From the cell containing the given text, extract its center point as [x, y] coordinate. 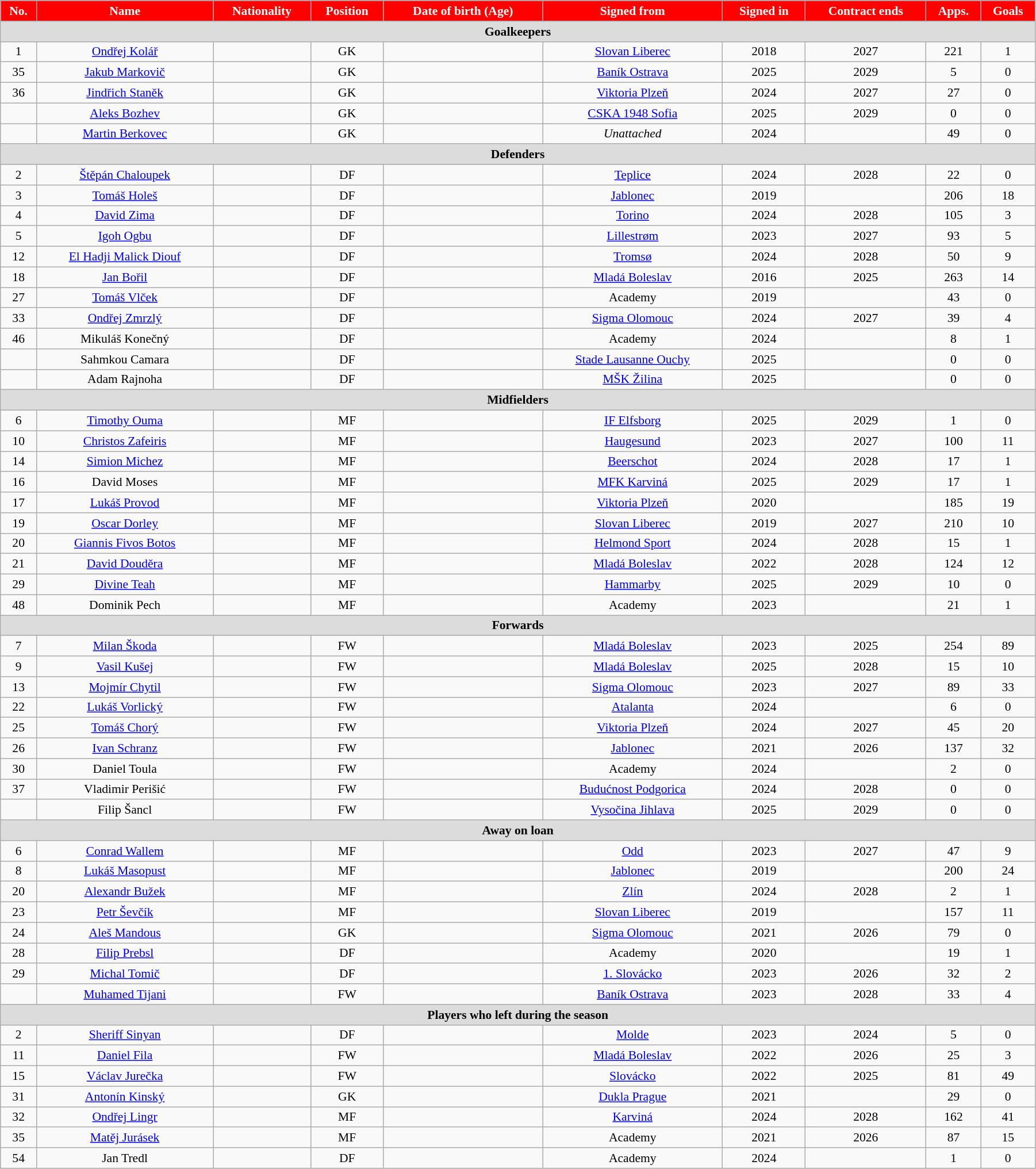
Goalkeepers [518, 32]
Milan Škoda [125, 646]
MFK Karviná [632, 482]
CSKA 1948 Sofia [632, 113]
26 [18, 749]
Simion Michez [125, 462]
81 [953, 1076]
13 [18, 687]
Tomáš Vlček [125, 298]
Apps. [953, 11]
Oscar Dorley [125, 523]
47 [953, 851]
Lukáš Vorlický [125, 707]
David Zima [125, 216]
Away on loan [518, 830]
Defenders [518, 155]
Slovácko [632, 1076]
124 [953, 564]
Torino [632, 216]
28 [18, 953]
Goals [1008, 11]
Vladimir Perišić [125, 789]
IF Elfsborg [632, 421]
Aleš Mandous [125, 933]
43 [953, 298]
Ondřej Lingr [125, 1117]
Vysočina Jihlava [632, 810]
No. [18, 11]
Václav Jurečka [125, 1076]
Giannis Fivos Botos [125, 543]
Hammarby [632, 585]
Helmond Sport [632, 543]
Ondřej Kolář [125, 52]
157 [953, 913]
Igoh Ogbu [125, 236]
48 [18, 605]
Conrad Wallem [125, 851]
Atalanta [632, 707]
Forwards [518, 626]
87 [953, 1138]
El Hadji Malick Diouf [125, 257]
Ondřej Zmrzlý [125, 319]
263 [953, 277]
Matěj Jurásek [125, 1138]
Daniel Toula [125, 769]
Christos Zafeiris [125, 441]
Lillestrøm [632, 236]
Stade Lausanne Ouchy [632, 359]
7 [18, 646]
Unattached [632, 134]
Molde [632, 1035]
Sheriff Sinyan [125, 1035]
Signed in [764, 11]
30 [18, 769]
Nationality [262, 11]
23 [18, 913]
Karviná [632, 1117]
Mojmír Chytil [125, 687]
Lukáš Masopust [125, 871]
2018 [764, 52]
39 [953, 319]
MŠK Žilina [632, 380]
31 [18, 1097]
Filip Šancl [125, 810]
David Moses [125, 482]
1. Slovácko [632, 974]
105 [953, 216]
Contract ends [866, 11]
Tromsø [632, 257]
Štěpán Chaloupek [125, 175]
Signed from [632, 11]
Midfielders [518, 400]
Jakub Markovič [125, 72]
Teplice [632, 175]
Jindřich Staněk [125, 93]
206 [953, 196]
Petr Ševčík [125, 913]
Timothy Ouma [125, 421]
Lukáš Provod [125, 503]
Name [125, 11]
100 [953, 441]
Dominik Pech [125, 605]
162 [953, 1117]
Tomáš Holeš [125, 196]
Odd [632, 851]
Alexandr Bužek [125, 892]
200 [953, 871]
Dukla Prague [632, 1097]
Budućnost Podgorica [632, 789]
Aleks Bozhev [125, 113]
Haugesund [632, 441]
2016 [764, 277]
Beerschot [632, 462]
Martin Berkovec [125, 134]
254 [953, 646]
Jan Bořil [125, 277]
36 [18, 93]
137 [953, 749]
Zlín [632, 892]
50 [953, 257]
79 [953, 933]
45 [953, 728]
37 [18, 789]
Sahmkou Camara [125, 359]
185 [953, 503]
Mikuláš Konečný [125, 339]
Daniel Fila [125, 1056]
Divine Teah [125, 585]
46 [18, 339]
Vasil Kušej [125, 666]
David Douděra [125, 564]
Michal Tomič [125, 974]
93 [953, 236]
Jan Tredl [125, 1158]
221 [953, 52]
Antonín Kinský [125, 1097]
Position [347, 11]
54 [18, 1158]
Players who left during the season [518, 1015]
16 [18, 482]
41 [1008, 1117]
210 [953, 523]
Muhamed Tijani [125, 994]
Filip Prebsl [125, 953]
Tomáš Chorý [125, 728]
Adam Rajnoha [125, 380]
Ivan Schranz [125, 749]
Date of birth (Age) [463, 11]
